Identify which cell holds the provided text, then report its [X, Y] central coordinate. 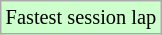
Fastest session lap [81, 17]
